Extract the (X, Y) coordinate from the center of the cell holding the provided text.  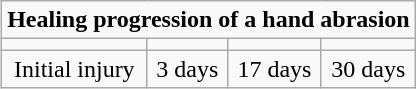
3 days (188, 69)
Initial injury (74, 69)
Healing progression of a hand abrasion (209, 20)
17 days (275, 69)
30 days (368, 69)
